Output the (x, y) coordinate of the center of the cell containing the given text.  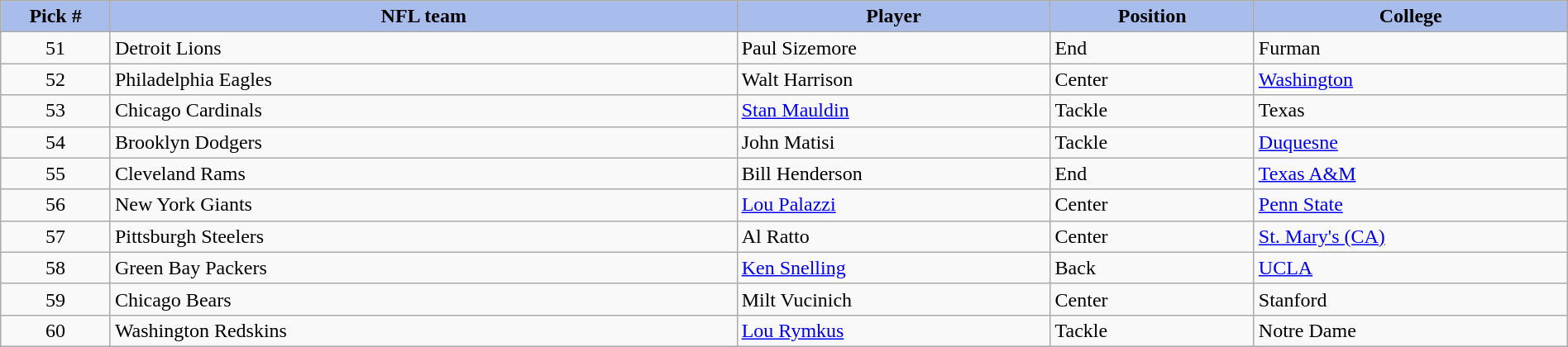
Texas (1411, 111)
57 (56, 236)
Pick # (56, 17)
60 (56, 330)
58 (56, 268)
Green Bay Packers (423, 268)
Philadelphia Eagles (423, 79)
55 (56, 173)
59 (56, 299)
Bill Henderson (893, 173)
Duquesne (1411, 142)
Stan Mauldin (893, 111)
Detroit Lions (423, 48)
Texas A&M (1411, 173)
Washington Redskins (423, 330)
Stanford (1411, 299)
54 (56, 142)
John Matisi (893, 142)
College (1411, 17)
53 (56, 111)
UCLA (1411, 268)
Washington (1411, 79)
Walt Harrison (893, 79)
Chicago Cardinals (423, 111)
NFL team (423, 17)
Paul Sizemore (893, 48)
51 (56, 48)
Lou Palazzi (893, 205)
Notre Dame (1411, 330)
Back (1152, 268)
Furman (1411, 48)
Player (893, 17)
Pittsburgh Steelers (423, 236)
Ken Snelling (893, 268)
Cleveland Rams (423, 173)
Brooklyn Dodgers (423, 142)
Chicago Bears (423, 299)
St. Mary's (CA) (1411, 236)
Al Ratto (893, 236)
56 (56, 205)
Position (1152, 17)
Milt Vucinich (893, 299)
Penn State (1411, 205)
Lou Rymkus (893, 330)
52 (56, 79)
New York Giants (423, 205)
